Scan for the cell matching the given text and deliver its [x, y] coordinate at center. 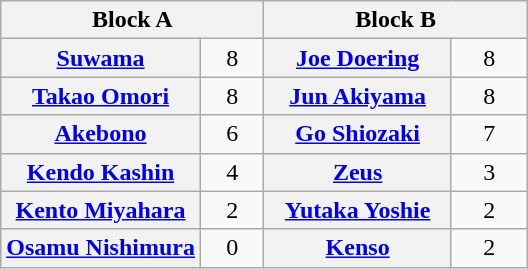
6 [232, 134]
Kento Miyahara [101, 210]
3 [489, 172]
Takao Omori [101, 96]
7 [489, 134]
Kenso [358, 248]
Suwama [101, 58]
Block B [396, 20]
Zeus [358, 172]
4 [232, 172]
Akebono [101, 134]
Joe Doering [358, 58]
Osamu Nishimura [101, 248]
Kendo Kashin [101, 172]
Jun Akiyama [358, 96]
Block A [132, 20]
0 [232, 248]
Yutaka Yoshie [358, 210]
Go Shiozaki [358, 134]
